Locate the cell with the specified text and output its (X, Y) center coordinate. 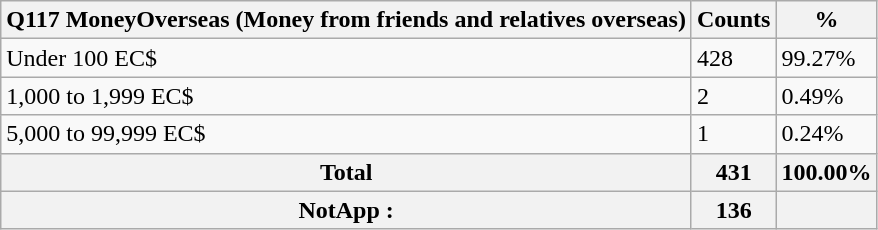
2 (733, 96)
Total (346, 172)
428 (733, 58)
0.24% (826, 134)
1,000 to 1,999 EC$ (346, 96)
NotApp : (346, 210)
100.00% (826, 172)
136 (733, 210)
5,000 to 99,999 EC$ (346, 134)
Q117 MoneyOverseas (Money from friends and relatives overseas) (346, 20)
1 (733, 134)
431 (733, 172)
Under 100 EC$ (346, 58)
Counts (733, 20)
% (826, 20)
99.27% (826, 58)
0.49% (826, 96)
